From the cell containing the given text, extract its center point as (X, Y) coordinate. 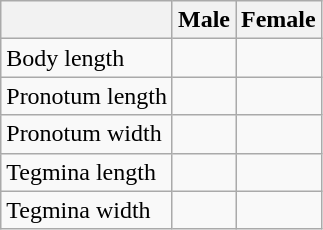
Male (204, 20)
Pronotum width (87, 134)
Body length (87, 58)
Pronotum length (87, 96)
Tegmina length (87, 172)
Tegmina width (87, 210)
Female (279, 20)
